Return (X, Y) of the center of cell containing provided text 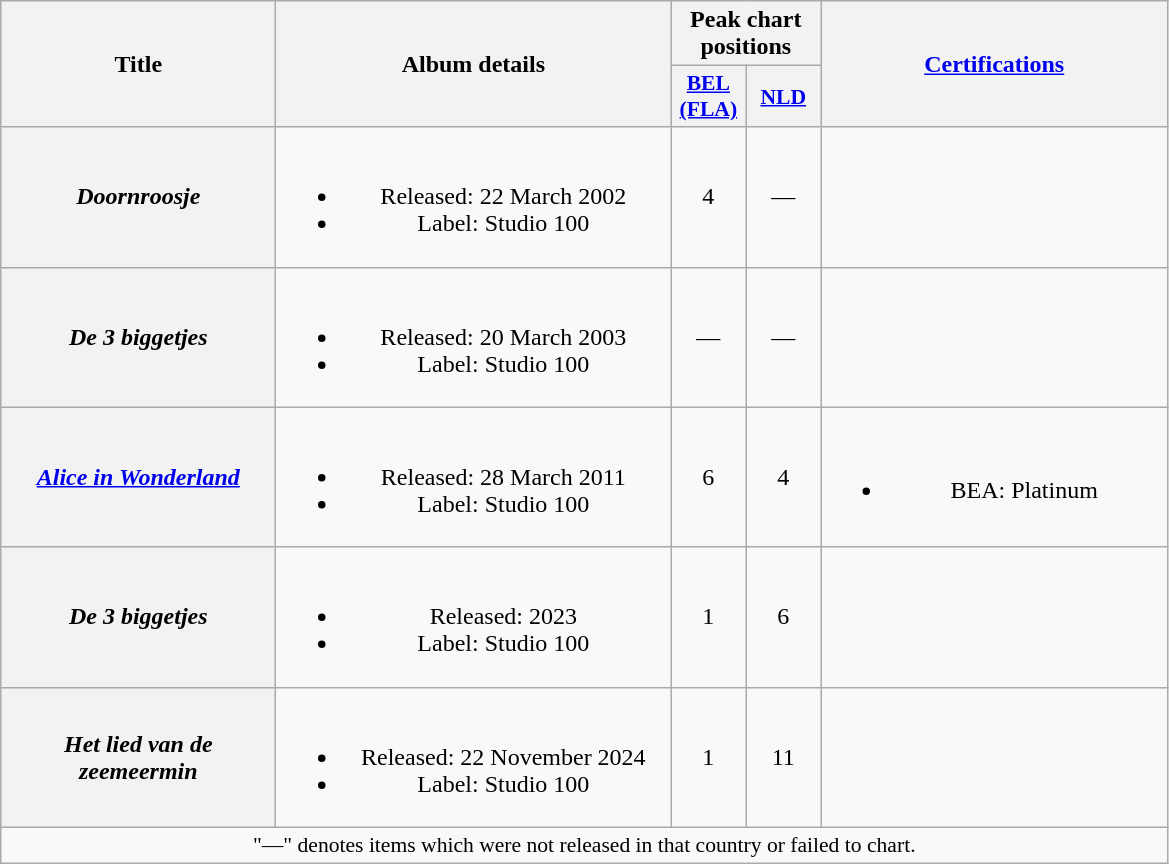
BEA: Platinum (994, 477)
Certifications (994, 64)
Album details (474, 64)
11 (784, 757)
Released: 22 November 2024Label: Studio 100 (474, 757)
NLD (784, 96)
Het lied van de zeemeermin (138, 757)
Alice in Wonderland (138, 477)
"—" denotes items which were not released in that country or failed to chart. (584, 845)
Released: 22 March 2002Label: Studio 100 (474, 197)
Title (138, 64)
Released: 20 March 2003Label: Studio 100 (474, 337)
Peak chart positions (746, 34)
Doornroosje (138, 197)
BEL(FLA) (708, 96)
Released: 2023Label: Studio 100 (474, 617)
Released: 28 March 2011Label: Studio 100 (474, 477)
